Locate the cell with the specified text and output its [x, y] center coordinate. 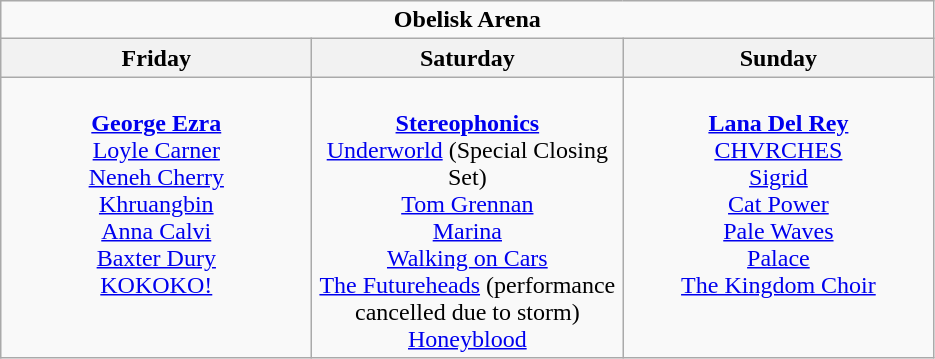
Friday [156, 58]
George Ezra Loyle Carner Neneh Cherry Khruangbin Anna Calvi Baxter Dury KOKOKO! [156, 218]
Stereophonics Underworld (Special Closing Set) Tom Grennan Marina Walking on Cars The Futureheads (performance cancelled due to storm) Honeyblood [468, 218]
Lana Del Rey CHVRCHES Sigrid Cat Power Pale Waves Palace The Kingdom Choir [778, 218]
Saturday [468, 58]
Sunday [778, 58]
Obelisk Arena [468, 20]
